Extract the (x, y) coordinate from the center of the cell holding the provided text.  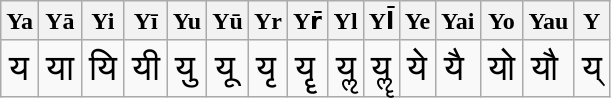
यृ (268, 68)
Y (592, 21)
Yā (60, 21)
यो (502, 68)
Yr (268, 21)
Yū (228, 21)
Yi (102, 21)
यै (458, 68)
यॣ (381, 68)
Yo (502, 21)
या (60, 68)
यौ (548, 68)
यॢ (346, 68)
Yl̄ (381, 21)
यॄ (307, 68)
ये (417, 68)
यि (102, 68)
Yu (187, 21)
य (20, 68)
यी (146, 68)
यू (228, 68)
य् (592, 68)
Yl (346, 21)
Ya (20, 21)
यु (187, 68)
Yau (548, 21)
Yī (146, 21)
Ye (417, 21)
Yai (458, 21)
Yr̄ (307, 21)
